Locate the cell with the specified text and output its [x, y] center coordinate. 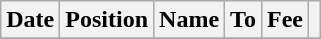
To [244, 20]
Date [30, 20]
Fee [284, 20]
Name [190, 20]
Position [107, 20]
